Locate the cell with the specified text and output its (X, Y) center coordinate. 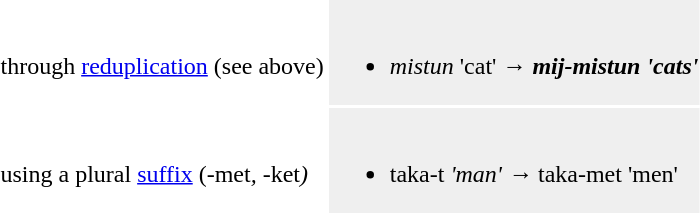
taka-t 'man' → taka-met 'men' (514, 160)
mistun 'cat' → mij-mistun 'cats' (514, 52)
